Locate the cell with the specified text and output its (x, y) center coordinate. 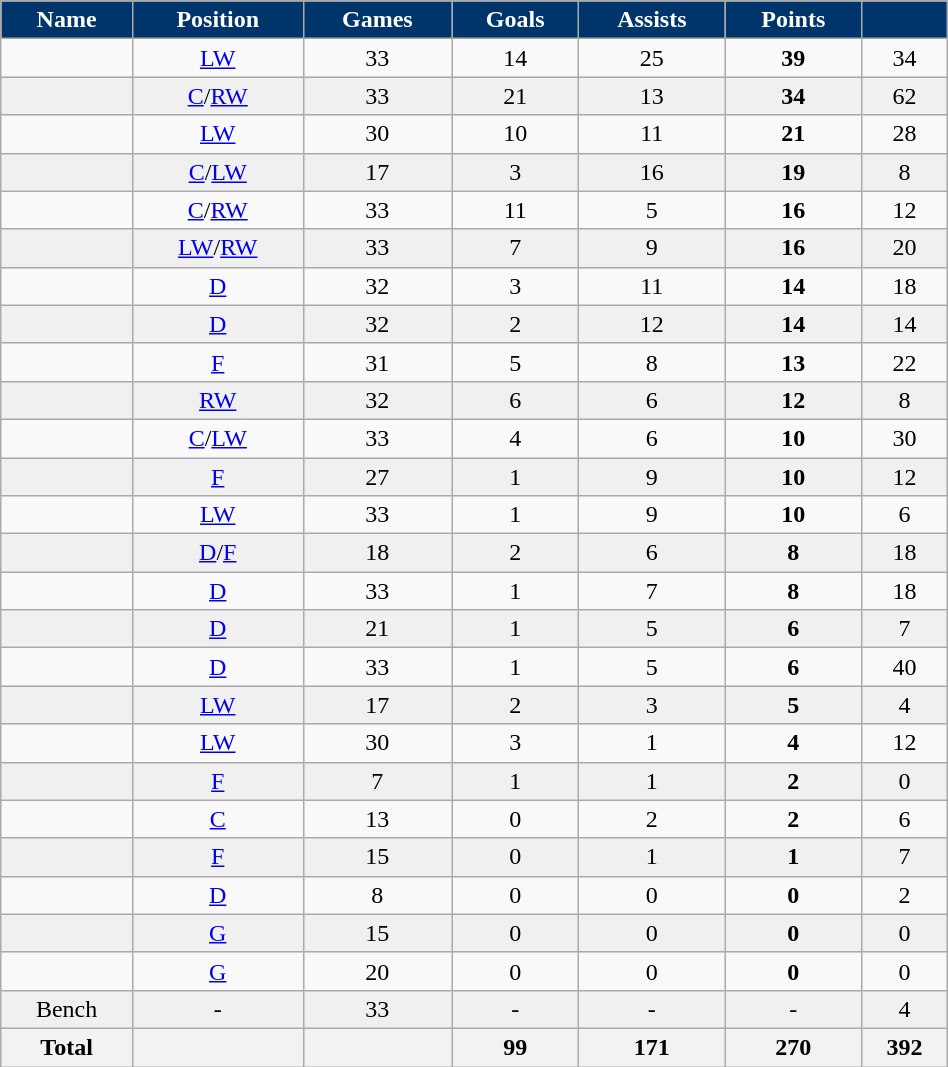
Assists (652, 20)
Goals (516, 20)
Position (218, 20)
Bench (67, 1009)
40 (905, 667)
25 (652, 58)
62 (905, 96)
Points (794, 20)
C (218, 819)
270 (794, 1047)
171 (652, 1047)
31 (378, 362)
28 (905, 134)
LW/RW (218, 248)
22 (905, 362)
Name (67, 20)
Total (67, 1047)
99 (516, 1047)
RW (218, 400)
19 (794, 172)
27 (378, 477)
392 (905, 1047)
D/F (218, 553)
Games (378, 20)
39 (794, 58)
